Capture the cell that displays the provided text and extract its [X, Y] central coordinate. 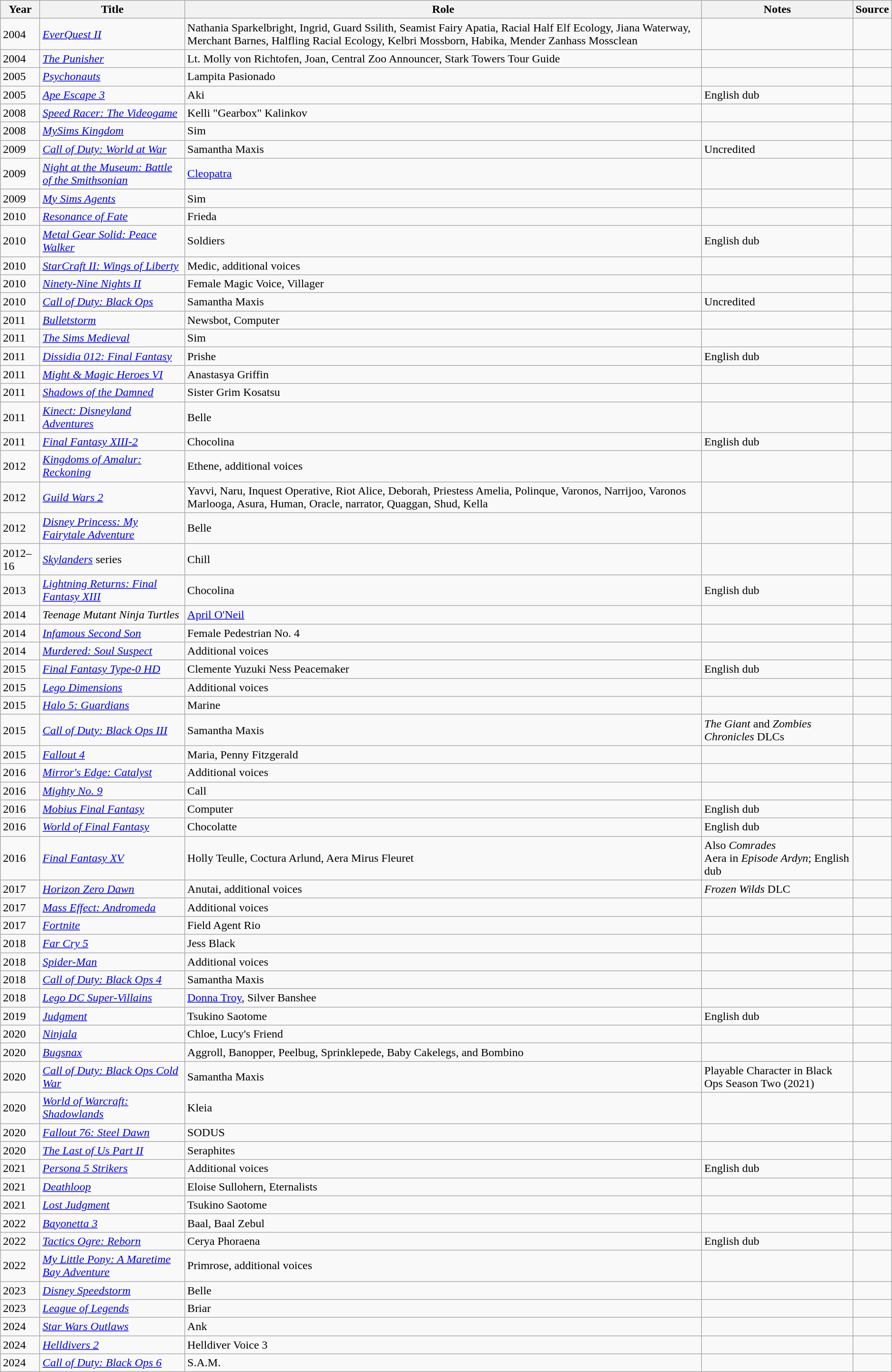
Spider-Man [112, 962]
Lightning Returns: Final Fantasy XIII [112, 590]
Fallout 76: Steel Dawn [112, 1132]
Aggroll, Banopper, Peelbug, Sprinklepede, Baby Cakelegs, and Bombino [443, 1052]
Helldivers 2 [112, 1345]
Call of Duty: Black Ops Cold War [112, 1077]
SODUS [443, 1132]
Soldiers [443, 241]
Far Cry 5 [112, 943]
Call of Duty: Black Ops 4 [112, 980]
Helldiver Voice 3 [443, 1345]
Call of Duty: Black Ops 6 [112, 1363]
Murdered: Soul Suspect [112, 651]
2013 [20, 590]
Teenage Mutant Ninja Turtles [112, 615]
Disney Princess: My Fairytale Adventure [112, 528]
Marine [443, 706]
Fortnite [112, 925]
Sister Grim Kosatsu [443, 393]
World of Warcraft: Shadowlands [112, 1108]
Frozen Wilds DLC [778, 889]
Mirror's Edge: Catalyst [112, 773]
Skylanders series [112, 559]
Mass Effect: Andromeda [112, 907]
Prishe [443, 356]
Lampita Pasionado [443, 77]
Anastasya Griffin [443, 374]
Guild Wars 2 [112, 497]
Mighty No. 9 [112, 791]
Speed Racer: The Videogame [112, 113]
Lego Dimensions [112, 687]
Persona 5 Strikers [112, 1169]
The Last of Us Part II [112, 1150]
Maria, Penny Fitzgerald [443, 755]
Female Magic Voice, Villager [443, 284]
My Little Pony: A Maretime Bay Adventure [112, 1265]
Tactics Ogre: Reborn [112, 1241]
Halo 5: Guardians [112, 706]
Might & Magic Heroes VI [112, 374]
Ank [443, 1327]
Lt. Molly von Richtofen, Joan, Central Zoo Announcer, Stark Towers Tour Guide [443, 59]
Call of Duty: Black Ops [112, 302]
Infamous Second Son [112, 633]
Call of Duty: Black Ops III [112, 730]
Bayonetta 3 [112, 1223]
Source [872, 10]
Baal, Baal Zebul [443, 1223]
Ape Escape 3 [112, 95]
Anutai, additional voices [443, 889]
Holly Teulle, Coctura Arlund, Aera Mirus Fleuret [443, 858]
World of Final Fantasy [112, 827]
Lego DC Super-Villains [112, 998]
Eloise Sullohern, Eternalists [443, 1187]
Dissidia 012: Final Fantasy [112, 356]
Metal Gear Solid: Peace Walker [112, 241]
2012–16 [20, 559]
The Giant and Zombies Chronicles DLCs [778, 730]
Horizon Zero Dawn [112, 889]
Shadows of the Damned [112, 393]
Final Fantasy XIII-2 [112, 442]
Kinect: Disneyland Adventures [112, 417]
Aki [443, 95]
Cleopatra [443, 173]
Deathloop [112, 1187]
Newsbot, Computer [443, 320]
Frieda [443, 216]
Final Fantasy Type-0 HD [112, 669]
Briar [443, 1309]
The Sims Medieval [112, 338]
Bulletstorm [112, 320]
Bugsnax [112, 1052]
Call [443, 791]
Chill [443, 559]
Title [112, 10]
2019 [20, 1016]
Night at the Museum: Battle of the Smithsonian [112, 173]
Notes [778, 10]
Judgment [112, 1016]
MySims Kingdom [112, 131]
EverQuest II [112, 34]
Mobius Final Fantasy [112, 809]
Resonance of Fate [112, 216]
S.A.M. [443, 1363]
Role [443, 10]
Medic, additional voices [443, 265]
Donna Troy, Silver Banshee [443, 998]
Ninety-Nine Nights II [112, 284]
April O'Neil [443, 615]
Also ComradesAera in Episode Ardyn; English dub [778, 858]
Final Fantasy XV [112, 858]
Kelli "Gearbox" Kalinkov [443, 113]
Psychonauts [112, 77]
The Punisher [112, 59]
Star Wars Outlaws [112, 1327]
League of Legends [112, 1309]
Lost Judgment [112, 1205]
Fallout 4 [112, 755]
Female Pedestrian No. 4 [443, 633]
Seraphites [443, 1150]
Computer [443, 809]
Jess Black [443, 943]
Ethene, additional voices [443, 466]
StarCraft II: Wings of Liberty [112, 265]
Primrose, additional voices [443, 1265]
Field Agent Rio [443, 925]
Kingdoms of Amalur: Reckoning [112, 466]
Chloe, Lucy's Friend [443, 1034]
Year [20, 10]
Call of Duty: World at War [112, 149]
Clemente Yuzuki Ness Peacemaker [443, 669]
Kleia [443, 1108]
Chocolatte [443, 827]
Cerya Phoraena [443, 1241]
Ninjala [112, 1034]
My Sims Agents [112, 198]
Playable Character in Black Ops Season Two (2021) [778, 1077]
Disney Speedstorm [112, 1291]
